Determine the [X, Y] coordinate at the center of the cell enclosing the given text.  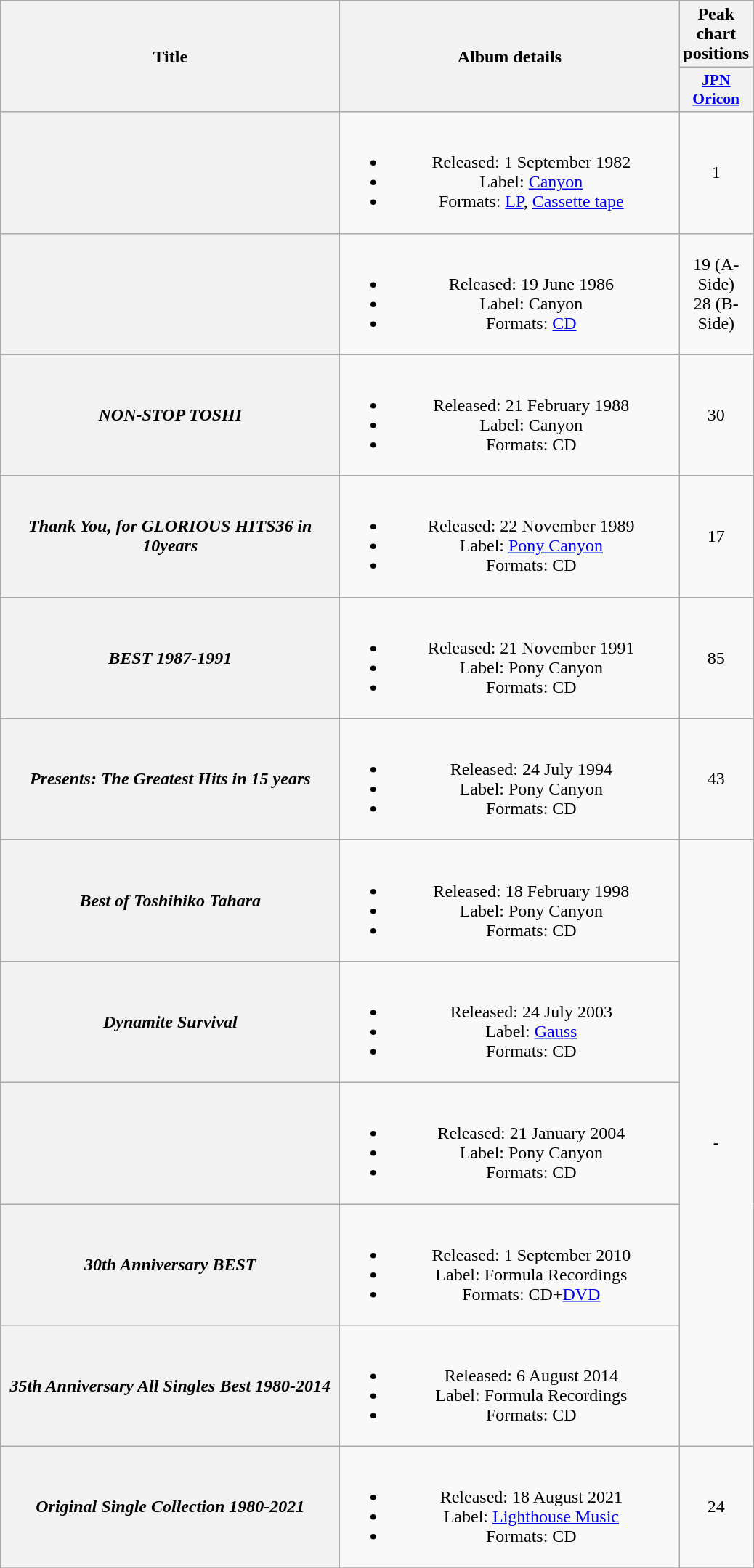
Released: 18 August 2021Label: Lighthouse MusicFormats: CD [510, 1508]
30th Anniversary BEST [170, 1265]
1 [716, 173]
Released: 24 July 1994Label: Pony CanyonFormats: CD [510, 779]
Peak chart positions [716, 34]
19 (A-Side) 28 (B-Side) [716, 293]
Released: 22 November 1989Label: Pony CanyonFormats: CD [510, 536]
NON-STOP TOSHI [170, 415]
Dynamite Survival [170, 1021]
Released: 24 July 2003Label: GaussFormats: CD [510, 1021]
Released: 21 November 1991Label: Pony CanyonFormats: CD [510, 658]
Album details [510, 57]
Released: 19 June 1986Label: CanyonFormats: CD [510, 293]
Title [170, 57]
30 [716, 415]
24 [716, 1508]
Presents: The Greatest Hits in 15 years [170, 779]
17 [716, 536]
Thank You, for GLORIOUS HITS36 in 10years [170, 536]
35th Anniversary All Singles Best 1980-2014 [170, 1386]
43 [716, 779]
JPNOricon [716, 90]
Released: 6 August 2014Label: Formula RecordingsFormats: CD [510, 1386]
BEST 1987-1991 [170, 658]
Released: 18 February 1998Label: Pony CanyonFormats: CD [510, 901]
85 [716, 658]
- [716, 1143]
Released: 1 September 2010Label: Formula RecordingsFormats: CD+DVD [510, 1265]
Released: 1 September 1982Label: CanyonFormats: LP, Cassette tape [510, 173]
Released: 21 January 2004Label: Pony CanyonFormats: CD [510, 1143]
Original Single Collection 1980-2021 [170, 1508]
Released: 21 February 1988Label: CanyonFormats: CD [510, 415]
Best of Toshihiko Tahara [170, 901]
